Detect which cell encompasses the target text, then output its (X, Y) center coordinate. 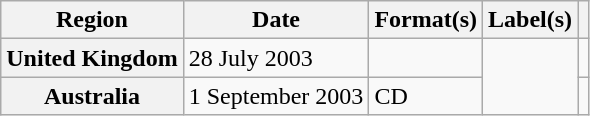
Australia (92, 96)
Region (92, 20)
Format(s) (426, 20)
Date (276, 20)
CD (426, 96)
United Kingdom (92, 58)
28 July 2003 (276, 58)
Label(s) (530, 20)
1 September 2003 (276, 96)
